Find where the given text appears and provide that cell's center as [x, y] coordinate. 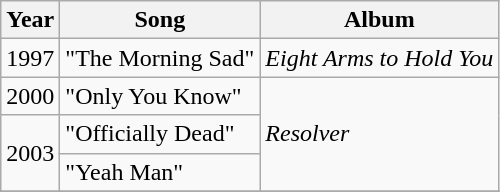
Year [30, 20]
"The Morning Sad" [160, 58]
1997 [30, 58]
"Only You Know" [160, 96]
2003 [30, 153]
"Yeah Man" [160, 172]
Album [380, 20]
Eight Arms to Hold You [380, 58]
2000 [30, 96]
"Officially Dead" [160, 134]
Song [160, 20]
Resolver [380, 134]
